Detect which cell encompasses the target text, then output its [X, Y] center coordinate. 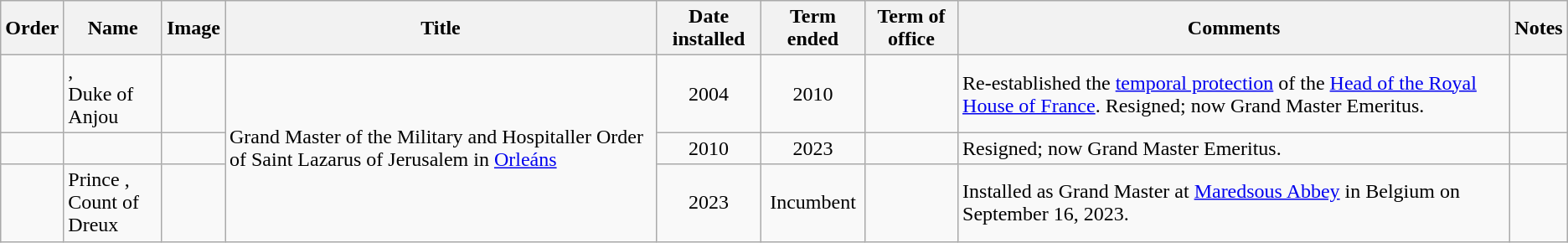
Term of office [911, 28]
Resigned; now Grand Master Emeritus. [1235, 148]
Grand Master of the Military and Hospitaller Order of Saint Lazarus of Jerusalem in Orleáns [441, 148]
Notes [1539, 28]
2004 [709, 94]
Order [32, 28]
Image [193, 28]
Date installed [709, 28]
Title [441, 28]
Incumbent [813, 203]
,Duke of Anjou [113, 94]
Name [113, 28]
Installed as Grand Master at Maredsous Abbey in Belgium on September 16, 2023. [1235, 203]
Re-established the temporal protection of the Head of the Royal House of France. Resigned; now Grand Master Emeritus. [1235, 94]
Term ended [813, 28]
Prince ,Count of Dreux [113, 203]
Comments [1235, 28]
